Pinpoint the cell where the given text exists, returning its (X, Y) midpoint coordinate. 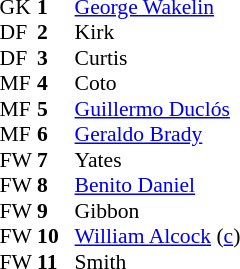
3 (56, 58)
8 (56, 185)
10 (56, 237)
7 (56, 160)
2 (56, 33)
9 (56, 211)
6 (56, 135)
4 (56, 83)
5 (56, 109)
